Locate the cell with the specified text and output its [x, y] center coordinate. 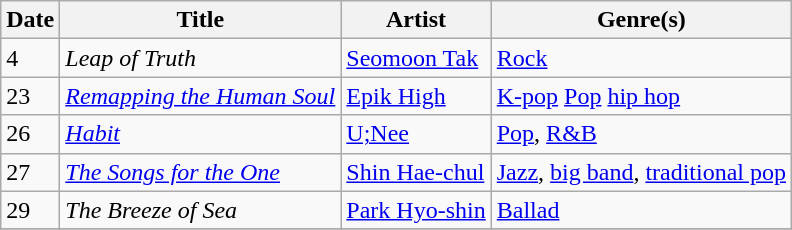
Genre(s) [641, 20]
Seomoon Tak [416, 58]
Park Hyo-shin [416, 210]
Shin Hae-chul [416, 172]
Date [30, 20]
The Breeze of Sea [200, 210]
Jazz, big band, traditional pop [641, 172]
K-pop Pop hip hop [641, 96]
Leap of Truth [200, 58]
29 [30, 210]
Ballad [641, 210]
Remapping the Human Soul [200, 96]
23 [30, 96]
27 [30, 172]
U;Nee [416, 134]
26 [30, 134]
Epik High [416, 96]
Title [200, 20]
The Songs for the One [200, 172]
Habit [200, 134]
Artist [416, 20]
Rock [641, 58]
Pop, R&B [641, 134]
4 [30, 58]
